Provide the [x, y] coordinate of the cell's center where the given text is located.  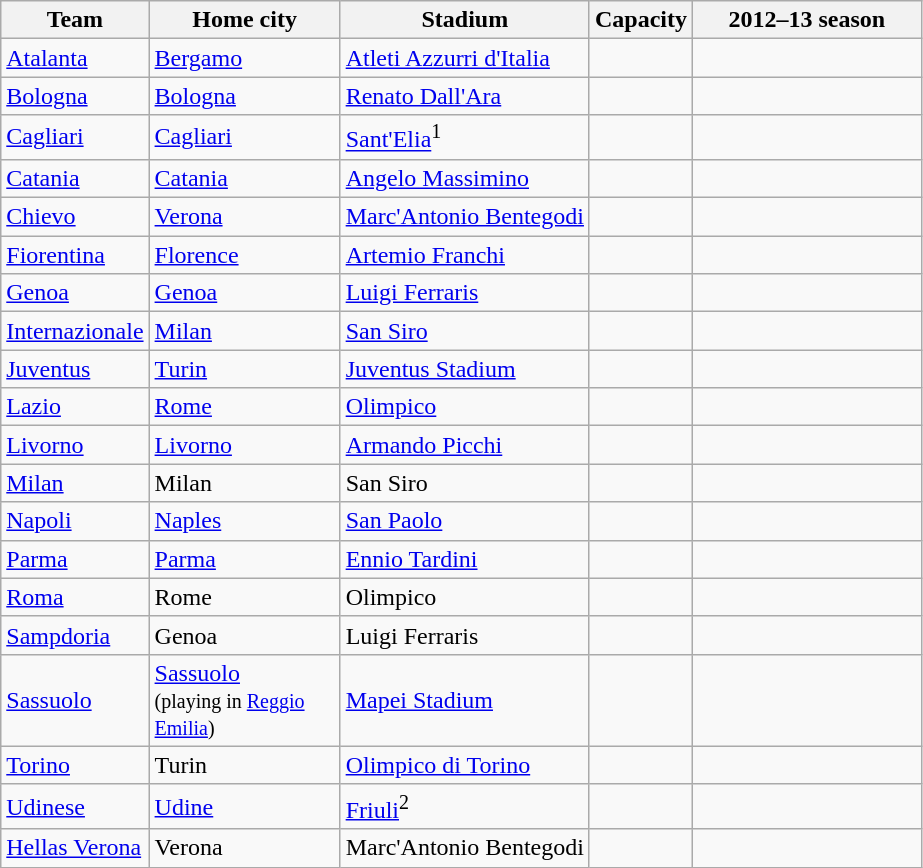
Juventus Stadium [464, 369]
Capacity [640, 20]
Bergamo [244, 58]
Ennio Tardini [464, 559]
Fiorentina [75, 255]
Juventus [75, 369]
Friuli2 [464, 806]
Florence [244, 255]
Internazionale [75, 331]
Atalanta [75, 58]
Team [75, 20]
Chievo [75, 217]
Angelo Massimino [464, 178]
Udine [244, 806]
Stadium [464, 20]
Naples [244, 521]
Armando Picchi [464, 445]
Atleti Azzurri d'Italia [464, 58]
Artemio Franchi [464, 255]
Renato Dall'Ara [464, 96]
Mapei Stadium [464, 700]
2012–13 season [808, 20]
Roma [75, 597]
Sant'Elia1 [464, 138]
Hellas Verona [75, 848]
Olimpico di Torino [464, 765]
Home city [244, 20]
Sassuolo [75, 700]
Udinese [75, 806]
Torino [75, 765]
Sampdoria [75, 635]
Napoli [75, 521]
Sassuolo(playing in Reggio Emilia) [244, 700]
Lazio [75, 407]
San Paolo [464, 521]
